Search for the cell housing the specified text and yield its (X, Y) center coordinate. 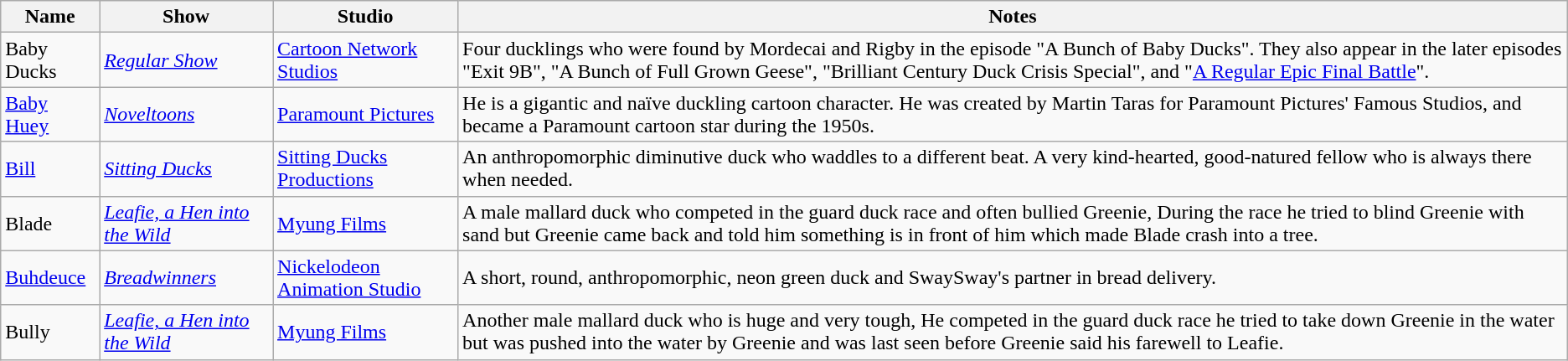
An anthropomorphic diminutive duck who waddles to a different beat. A very kind-hearted, good-natured fellow who is always there when needed. (1014, 169)
Sitting Ducks (186, 169)
A short, round, anthropomorphic, neon green duck and SwaySway's partner in bread delivery. (1014, 278)
Studio (365, 17)
Notes (1014, 17)
Baby Ducks (50, 60)
Paramount Pictures (365, 114)
Show (186, 17)
Nickelodeon Animation Studio (365, 278)
Breadwinners (186, 278)
Sitting Ducks Productions (365, 169)
Bully (50, 332)
Name (50, 17)
Baby Huey (50, 114)
Regular Show (186, 60)
Bill (50, 169)
Blade (50, 223)
Cartoon Network Studios (365, 60)
Noveltoons (186, 114)
Buhdeuce (50, 278)
